Locate the cell with the specified text and output its [x, y] center coordinate. 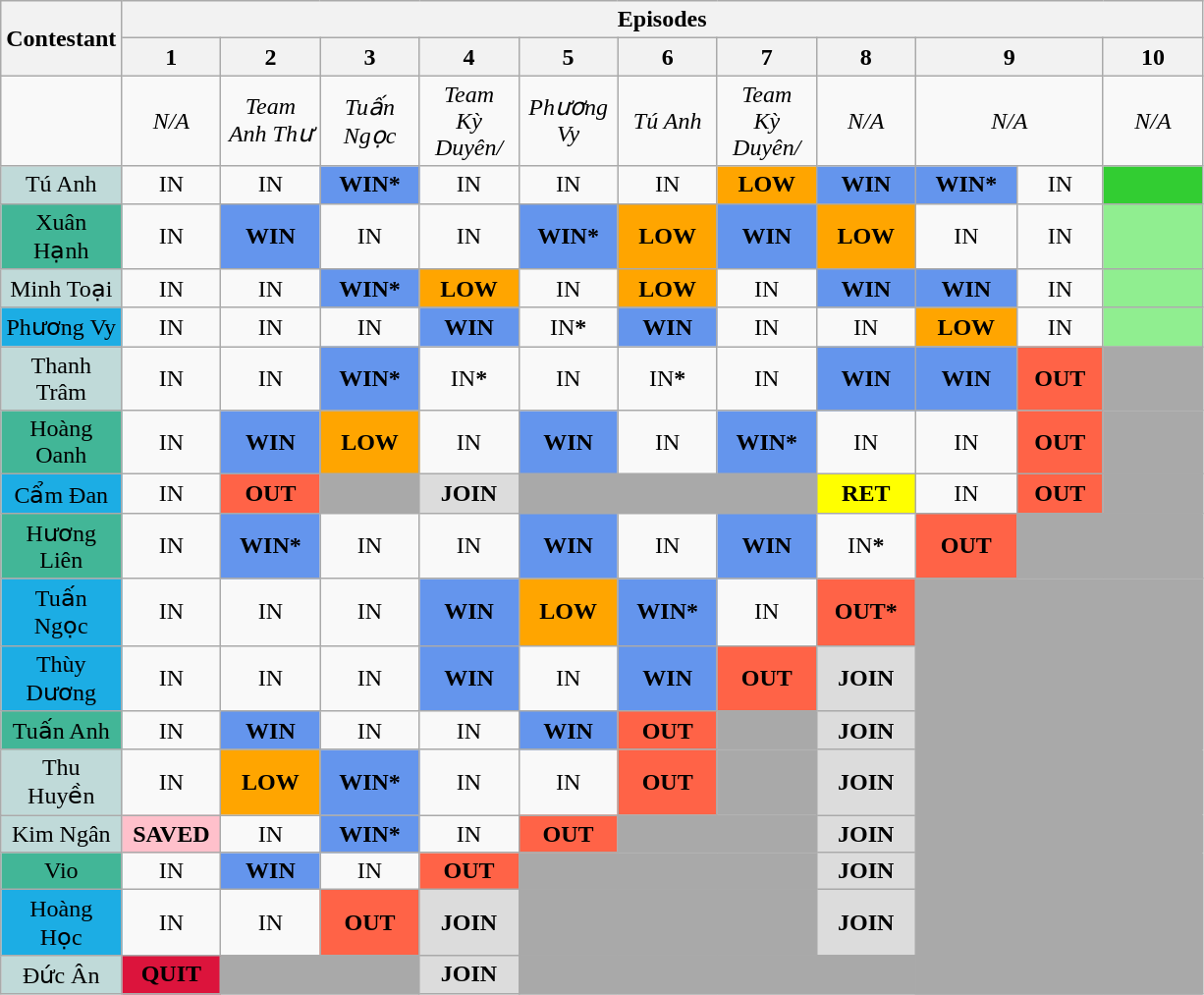
TeamAnh Thư [271, 121]
Thanh Trâm [61, 379]
RET [866, 494]
QUIT [171, 974]
3 [369, 57]
10 [1153, 57]
Hoàng Học [61, 923]
Đức Ân [61, 974]
Minh Toại [61, 289]
Hoàng Oanh [61, 442]
1 [171, 57]
SAVED [171, 834]
Xuân Hạnh [61, 236]
OUT* [866, 612]
7 [766, 57]
Vio [61, 871]
Cẩm Đan [61, 494]
2 [271, 57]
Hương Liên [61, 546]
4 [469, 57]
Contestant [61, 38]
Episodes [662, 20]
Thùy Dương [61, 678]
9 [1010, 57]
Kim Ngân [61, 834]
Thu Huyền [61, 782]
5 [568, 57]
6 [668, 57]
8 [866, 57]
Tuấn Anh [61, 731]
